Pinpoint the cell where the given text exists, returning its [X, Y] midpoint coordinate. 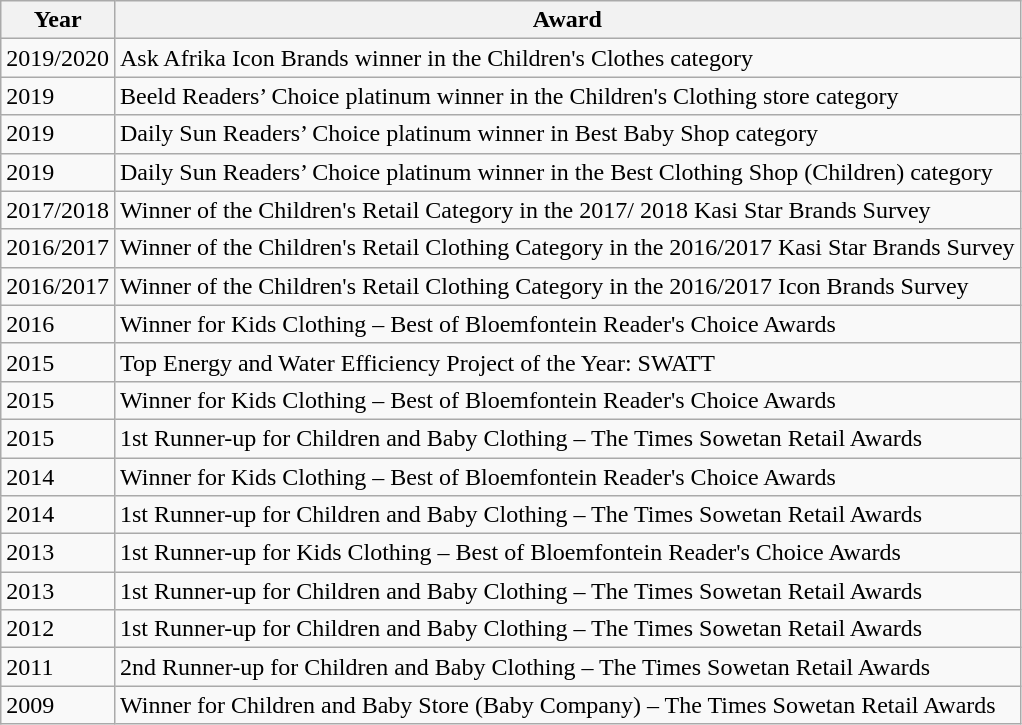
2011 [58, 667]
Award [567, 20]
Beeld Readers’ Choice platinum winner in the Children's Clothing store category [567, 96]
2012 [58, 629]
Daily Sun Readers’ Choice platinum winner in the Best Clothing Shop (Children) category [567, 172]
2009 [58, 705]
2nd Runner-up for Children and Baby Clothing – The Times Sowetan Retail Awards [567, 667]
Winner for Children and Baby Store (Baby Company) – The Times Sowetan Retail Awards [567, 705]
1st Runner-up for Kids Clothing – Best of Bloemfontein Reader's Choice Awards [567, 553]
Daily Sun Readers’ Choice platinum winner in Best Baby Shop category [567, 134]
2016 [58, 324]
Ask Afrika Icon Brands winner in the Children's Clothes category [567, 58]
Winner of the Children's Retail Clothing Category in the 2016/2017 Icon Brands Survey [567, 286]
2019/2020 [58, 58]
Winner of the Children's Retail Clothing Category in the 2016/2017 Kasi Star Brands Survey [567, 248]
Winner of the Children's Retail Category in the 2017/ 2018 Kasi Star Brands Survey [567, 210]
2017/2018 [58, 210]
Top Energy and Water Efficiency Project of the Year: SWATT [567, 362]
Year [58, 20]
